Find where the given text appears and provide that cell's center as (x, y) coordinate. 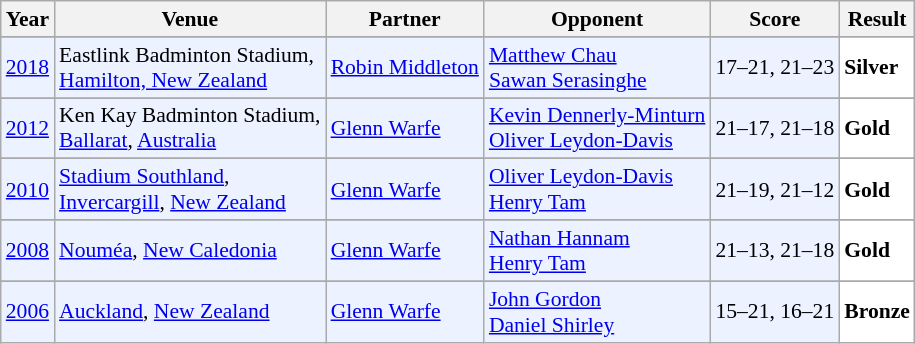
Year (28, 19)
21–19, 21–12 (774, 190)
Eastlink Badminton Stadium,Hamilton, New Zealand (190, 68)
Venue (190, 19)
Bronze (877, 312)
2012 (28, 128)
John Gordon Daniel Shirley (598, 312)
Matthew Chau Sawan Serasinghe (598, 68)
Opponent (598, 19)
2018 (28, 68)
2010 (28, 190)
2008 (28, 250)
Ken Kay Badminton Stadium,Ballarat, Australia (190, 128)
17–21, 21–23 (774, 68)
21–17, 21–18 (774, 128)
Result (877, 19)
Partner (405, 19)
Kevin Dennerly-Minturn Oliver Leydon-Davis (598, 128)
21–13, 21–18 (774, 250)
Nathan Hannam Henry Tam (598, 250)
2006 (28, 312)
Auckland, New Zealand (190, 312)
Nouméa, New Caledonia (190, 250)
Oliver Leydon-Davis Henry Tam (598, 190)
Stadium Southland,Invercargill, New Zealand (190, 190)
15–21, 16–21 (774, 312)
Score (774, 19)
Robin Middleton (405, 68)
Silver (877, 68)
